Find where the given text appears and provide that cell's center as (x, y) coordinate. 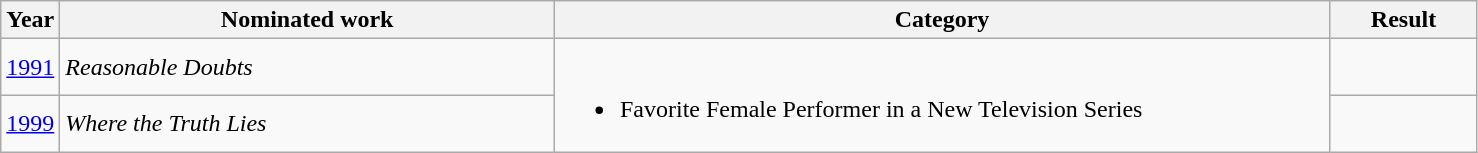
1991 (30, 68)
Where the Truth Lies (308, 124)
Reasonable Doubts (308, 68)
Nominated work (308, 20)
Year (30, 20)
1999 (30, 124)
Favorite Female Performer in a New Television Series (942, 96)
Result (1404, 20)
Category (942, 20)
